Detect which cell encompasses the target text, then output its [x, y] center coordinate. 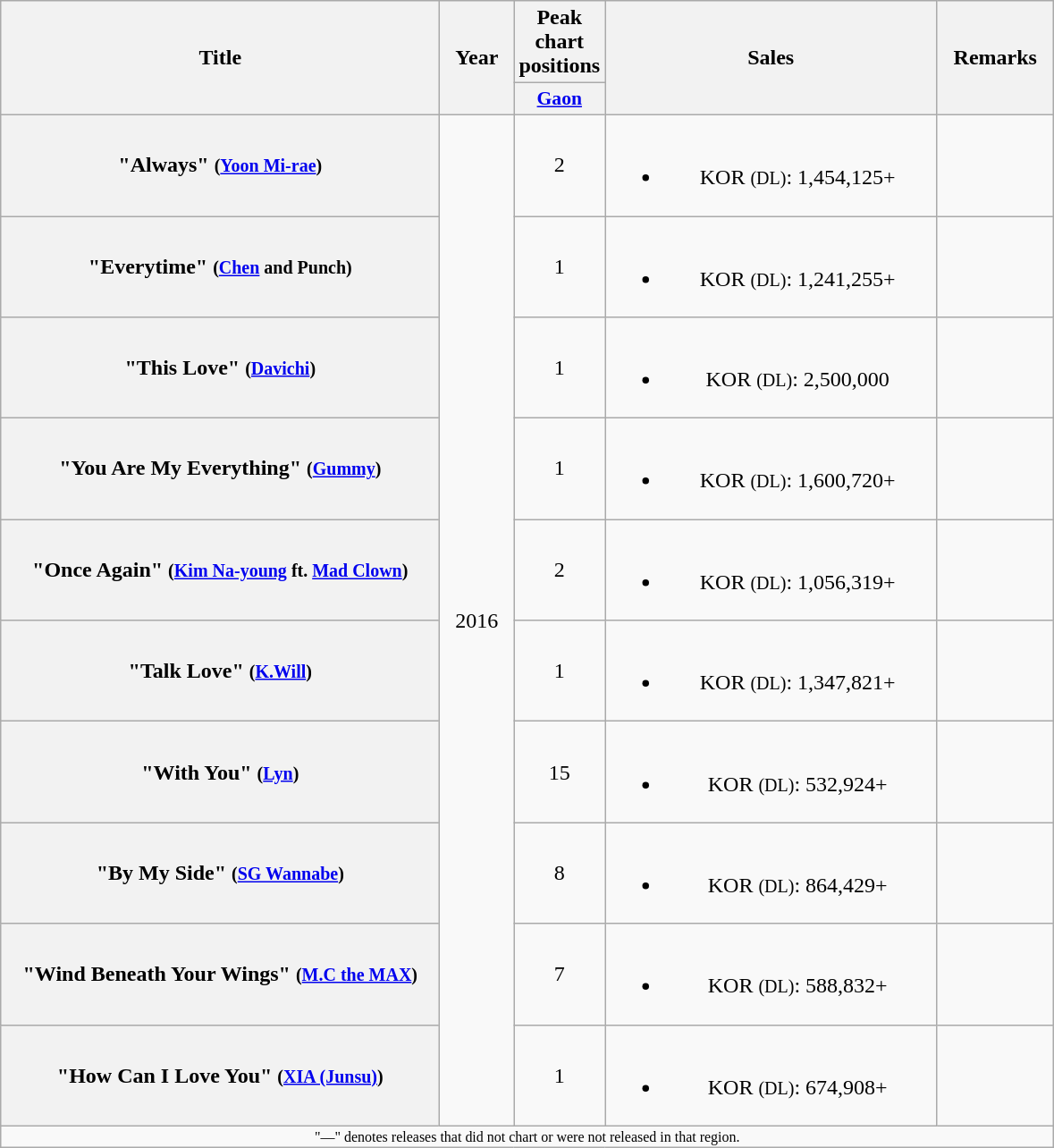
"Talk Love" (K.Will) [220, 671]
"Wind Beneath Your Wings" (M.C the MAX) [220, 975]
KOR (DL): 588,832+ [771, 975]
"By My Side" (SG Wannabe) [220, 873]
"Always" (Yoon Mi-rae) [220, 165]
7 [560, 975]
Remarks [996, 58]
KOR (DL): 1,454,125+ [771, 165]
"—" denotes releases that did not chart or were not released in that region. [527, 1136]
Title [220, 58]
"With You" (Lyn) [220, 772]
KOR (DL): 1,241,255+ [771, 266]
"This Love" (Davichi) [220, 368]
"How Can I Love You" (XIA (Junsu)) [220, 1075]
KOR (DL): 2,500,000 [771, 368]
15 [560, 772]
KOR (DL): 674,908+ [771, 1075]
KOR (DL): 1,600,720+ [771, 468]
Gaon [560, 99]
KOR (DL): 1,347,821+ [771, 671]
8 [560, 873]
KOR (DL): 864,429+ [771, 873]
"Everytime" (Chen and Punch) [220, 266]
KOR (DL): 1,056,319+ [771, 570]
2016 [477, 620]
"You Are My Everything" (Gummy) [220, 468]
Sales [771, 58]
KOR (DL): 532,924+ [771, 772]
"Once Again" (Kim Na-young ft. Mad Clown) [220, 570]
Peak chart positions [560, 42]
Year [477, 58]
